Determine the (x, y) coordinate at the center of the cell enclosing the given text.  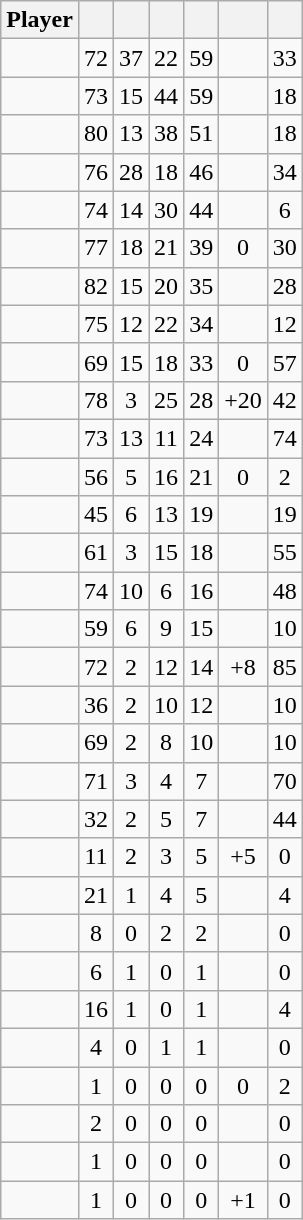
35 (202, 286)
32 (96, 819)
82 (96, 286)
61 (96, 553)
42 (284, 400)
70 (284, 781)
55 (284, 553)
+1 (244, 1200)
+8 (244, 667)
25 (166, 400)
+5 (244, 857)
Player (40, 20)
78 (96, 400)
39 (202, 248)
9 (166, 629)
77 (96, 248)
75 (96, 324)
+20 (244, 400)
46 (202, 172)
85 (284, 667)
57 (284, 362)
71 (96, 781)
76 (96, 172)
37 (132, 58)
51 (202, 134)
48 (284, 591)
24 (202, 438)
36 (96, 705)
20 (166, 286)
45 (96, 515)
80 (96, 134)
38 (166, 134)
56 (96, 477)
